Output the [x, y] coordinate of the center of the cell containing the given text.  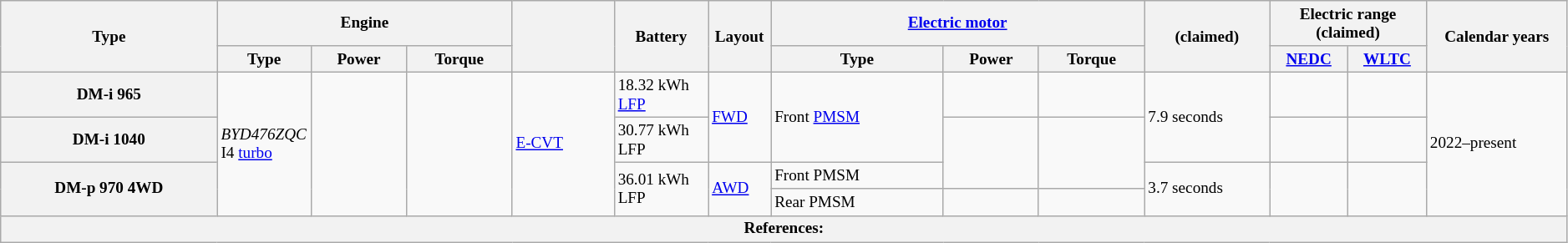
E-CVT [563, 144]
Layout [740, 37]
(claimed) [1207, 37]
References: [784, 229]
WLTC [1388, 59]
Battery [661, 37]
3.7 seconds [1207, 189]
2022–present [1497, 144]
Electric range (claimed) [1348, 23]
18.32 kWh LFP [661, 94]
Calendar years [1497, 37]
BYD476ZQC I4 turbo [264, 144]
DM-i 1040 [109, 139]
Engine [364, 23]
NEDC [1309, 59]
Electric motor [957, 23]
DM-p 970 4WD [109, 189]
DM-i 965 [109, 94]
7.9 seconds [1207, 117]
Rear PMSM [857, 202]
36.01 kWh LFP [661, 189]
FWD [740, 117]
AWD [740, 189]
30.77 kWh LFP [661, 139]
